Provide the [X, Y] coordinate of the cell's center where the given text is located.  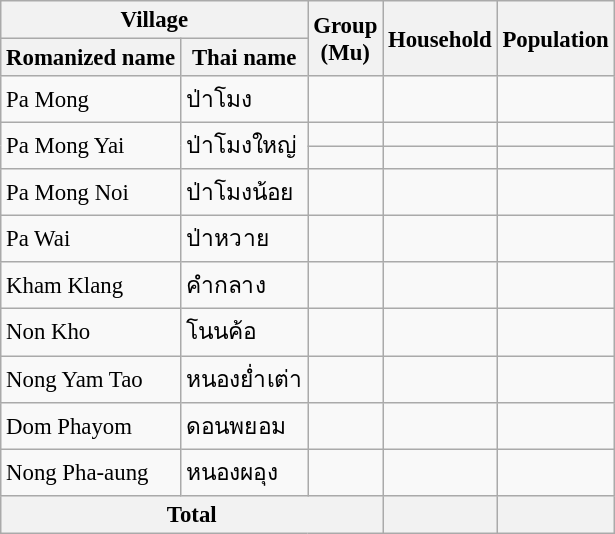
Nong Yam Tao [91, 380]
Population [556, 38]
Pa Mong Noi [91, 192]
Total [192, 514]
ป่าโมง [244, 100]
Pa Mong Yai [91, 146]
Romanized name [91, 58]
ดอนพยอม [244, 426]
หนองผอุง [244, 472]
Household [440, 38]
Kham Klang [91, 286]
ป่าโมงน้อย [244, 192]
Pa Wai [91, 240]
Pa Mong [91, 100]
Non Kho [91, 332]
Group(Mu) [346, 38]
Nong Pha-aung [91, 472]
Village [154, 20]
หนองย่ำเต่า [244, 380]
Thai name [244, 58]
คำกลาง [244, 286]
ป่าโมงใหญ่ [244, 146]
โนนค้อ [244, 332]
Dom Phayom [91, 426]
ป่าหวาย [244, 240]
